Provide the (x, y) coordinate of the cell's center where the given text is located.  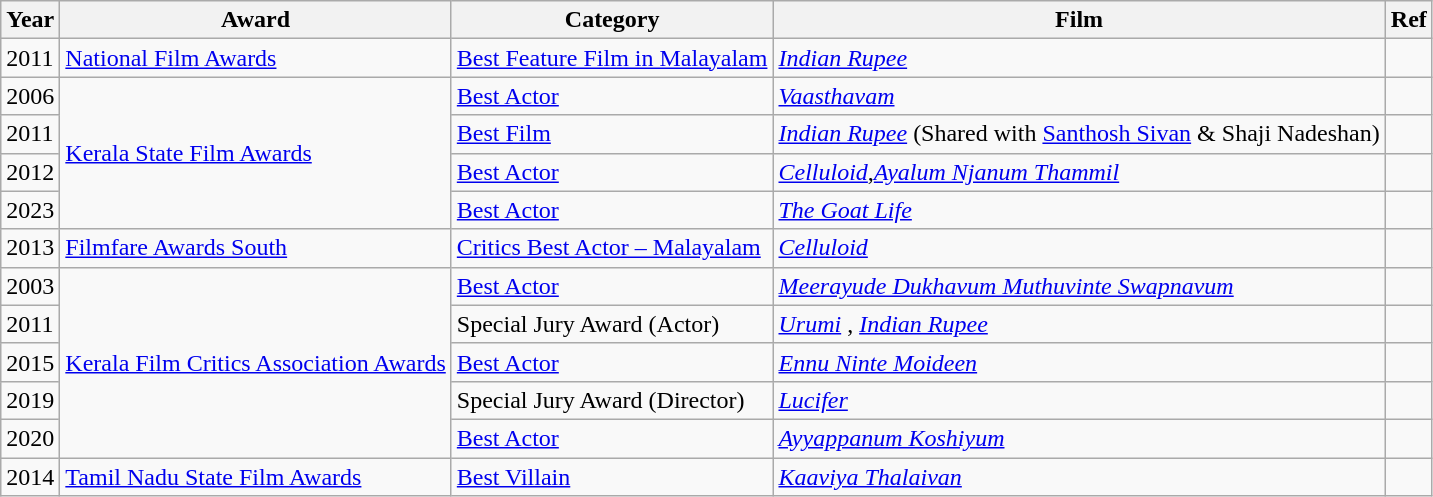
Best Film (612, 134)
2023 (30, 210)
Kaaviya Thalaivan (1079, 477)
Ennu Ninte Moideen (1079, 362)
National Film Awards (256, 58)
2019 (30, 400)
2006 (30, 96)
Special Jury Award (Director) (612, 400)
Ayyappanum Koshiyum (1079, 438)
2015 (30, 362)
Urumi , Indian Rupee (1079, 324)
Critics Best Actor – Malayalam (612, 248)
2013 (30, 248)
Ref (1408, 20)
Special Jury Award (Actor) (612, 324)
Lucifer (1079, 400)
Category (612, 20)
Vaasthavam (1079, 96)
Best Villain (612, 477)
Celluloid,Ayalum Njanum Thammil (1079, 172)
Kerala State Film Awards (256, 153)
Award (256, 20)
Filmfare Awards South (256, 248)
Tamil Nadu State Film Awards (256, 477)
The Goat Life (1079, 210)
Indian Rupee (Shared with Santhosh Sivan & Shaji Nadeshan) (1079, 134)
Indian Rupee (1079, 58)
Film (1079, 20)
2003 (30, 286)
2012 (30, 172)
Kerala Film Critics Association Awards (256, 362)
Meerayude Dukhavum Muthuvinte Swapnavum (1079, 286)
2020 (30, 438)
Best Feature Film in Malayalam (612, 58)
Year (30, 20)
Celluloid (1079, 248)
2014 (30, 477)
